Capture the cell that displays the provided text and extract its [X, Y] central coordinate. 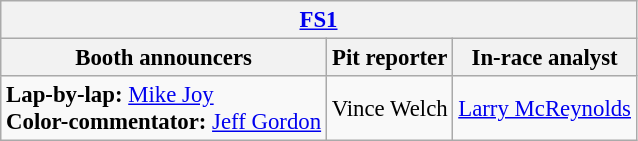
FS1 [319, 20]
In-race analyst [544, 58]
Lap-by-lap: Mike JoyColor-commentator: Jeff Gordon [164, 108]
Booth announcers [164, 58]
Larry McReynolds [544, 108]
Pit reporter [390, 58]
Vince Welch [390, 108]
